Determine the [X, Y] coordinate at the center of the cell enclosing the given text.  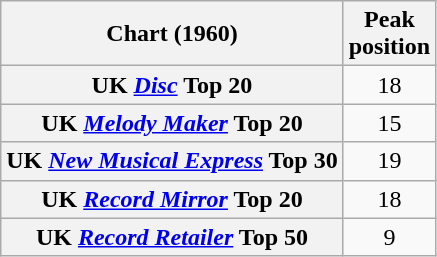
9 [389, 237]
19 [389, 161]
UK Disc Top 20 [172, 85]
UK New Musical Express Top 30 [172, 161]
15 [389, 123]
Peakposition [389, 34]
UK Melody Maker Top 20 [172, 123]
Chart (1960) [172, 34]
UK Record Mirror Top 20 [172, 199]
UK Record Retailer Top 50 [172, 237]
